Identify which cell holds the provided text, then report its [x, y] central coordinate. 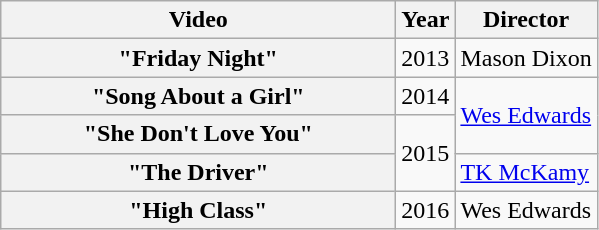
Year [426, 20]
2016 [426, 210]
"High Class" [198, 210]
2015 [426, 153]
2014 [426, 96]
Director [526, 20]
Mason Dixon [526, 58]
"Song About a Girl" [198, 96]
Video [198, 20]
2013 [426, 58]
"The Driver" [198, 172]
TK McKamy [526, 172]
"She Don't Love You" [198, 134]
"Friday Night" [198, 58]
